Capture the cell that displays the provided text and extract its (X, Y) central coordinate. 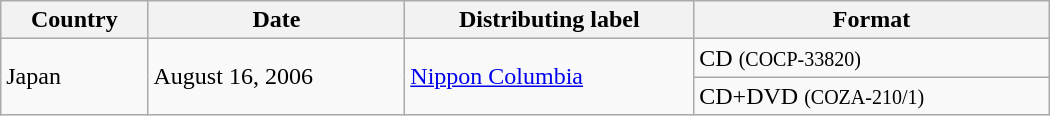
CD (COCP-33820) (872, 58)
Country (74, 20)
Distributing label (550, 20)
Nippon Columbia (550, 77)
Format (872, 20)
CD+DVD (COZA-210/1) (872, 96)
Date (276, 20)
Japan (74, 77)
August 16, 2006 (276, 77)
